Determine the (X, Y) coordinate at the center of the cell enclosing the given text.  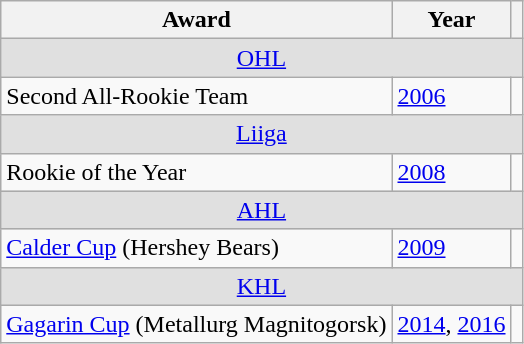
2009 (452, 248)
Calder Cup (Hershey Bears) (196, 248)
Liiga (262, 134)
OHL (262, 58)
2008 (452, 172)
Award (196, 20)
Rookie of the Year (196, 172)
2006 (452, 96)
Year (452, 20)
Second All-Rookie Team (196, 96)
KHL (262, 286)
AHL (262, 210)
2014, 2016 (452, 324)
Gagarin Cup (Metallurg Magnitogorsk) (196, 324)
